Provide the [x, y] coordinate of the cell's center where the given text is located.  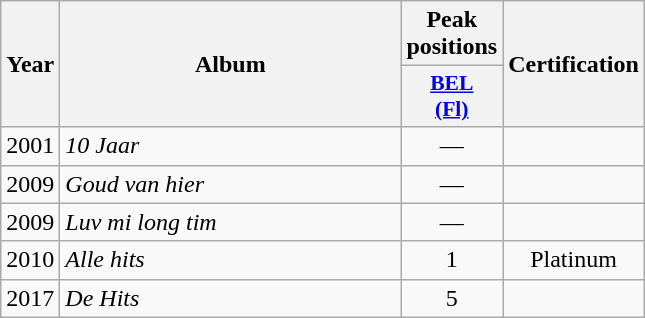
2001 [30, 146]
Certification [574, 64]
Album [230, 64]
2010 [30, 260]
1 [452, 260]
Alle hits [230, 260]
Platinum [574, 260]
Year [30, 64]
5 [452, 298]
Goud van hier [230, 184]
De Hits [230, 298]
Peak positions [452, 34]
2017 [30, 298]
10 Jaar [230, 146]
Luv mi long tim [230, 222]
BEL(Fl) [452, 96]
